Find where the given text appears and provide that cell's center as (x, y) coordinate. 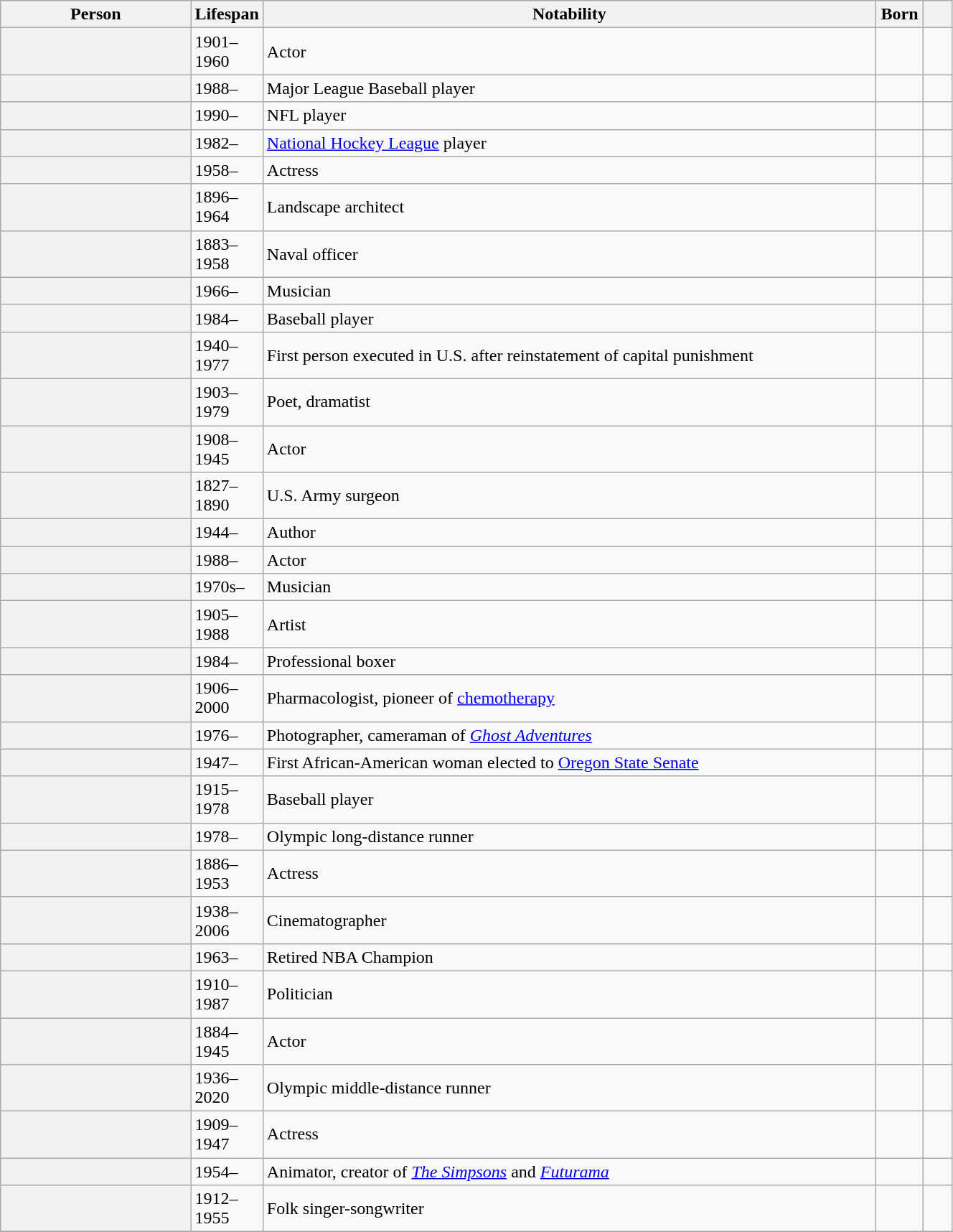
Folk singer-songwriter (569, 1209)
Politician (569, 994)
Cinematographer (569, 920)
1901–1960 (227, 52)
1883–1958 (227, 254)
Retired NBA Champion (569, 957)
1940–1977 (227, 355)
Animator, creator of The Simpsons and Futurama (569, 1172)
Pharmacologist, pioneer of chemotherapy (569, 698)
Person (96, 14)
Notability (569, 14)
1915–1978 (227, 800)
Major League Baseball player (569, 88)
Author (569, 533)
Naval officer (569, 254)
1827–1890 (227, 495)
Lifespan (227, 14)
Born (899, 14)
1884–1945 (227, 1041)
1978– (227, 836)
1909–1947 (227, 1134)
1963– (227, 957)
National Hockey League player (569, 143)
1990– (227, 116)
1947– (227, 762)
1954– (227, 1172)
1896–1964 (227, 207)
NFL player (569, 116)
1886–1953 (227, 873)
1908–1945 (227, 448)
Poet, dramatist (569, 402)
1944– (227, 533)
1976– (227, 735)
Olympic middle-distance runner (569, 1088)
First African-American woman elected to Oregon State Senate (569, 762)
1970s– (227, 587)
1905–1988 (227, 625)
U.S. Army surgeon (569, 495)
1912–1955 (227, 1209)
1938–2006 (227, 920)
1966– (227, 291)
Photographer, cameraman of Ghost Adventures (569, 735)
1906–2000 (227, 698)
1958– (227, 170)
First person executed in U.S. after reinstatement of capital punishment (569, 355)
Olympic long-distance runner (569, 836)
Landscape architect (569, 207)
1910–1987 (227, 994)
1903–1979 (227, 402)
Professional boxer (569, 661)
1982– (227, 143)
Artist (569, 625)
1936–2020 (227, 1088)
